Extract the [X, Y] coordinate from the center of the cell holding the provided text.  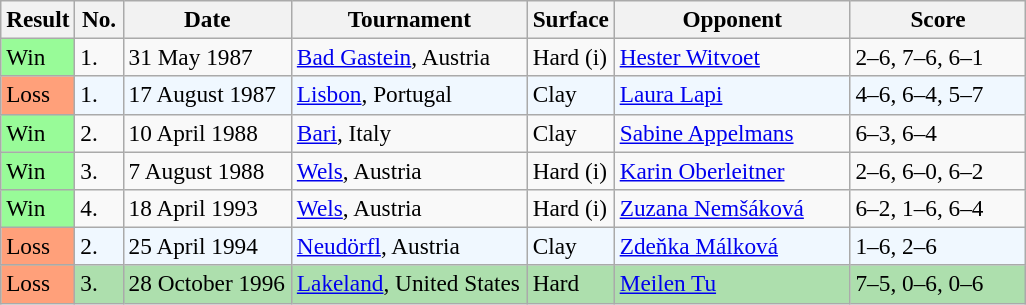
17 August 1987 [207, 95]
Neudörfl, Austria [409, 246]
Date [207, 19]
18 April 1993 [207, 208]
Laura Lapi [732, 95]
2–6, 6–0, 6–2 [938, 170]
Zdeňka Málková [732, 246]
Surface [570, 19]
4. [99, 208]
6–2, 1–6, 6–4 [938, 208]
10 April 1988 [207, 133]
28 October 1996 [207, 284]
Lakeland, United States [409, 284]
No. [99, 19]
Bari, Italy [409, 133]
Meilen Tu [732, 284]
Opponent [732, 19]
Hard [570, 284]
Hester Witvoet [732, 57]
31 May 1987 [207, 57]
1–6, 2–6 [938, 246]
4–6, 6–4, 5–7 [938, 95]
7 August 1988 [207, 170]
Lisbon, Portugal [409, 95]
25 April 1994 [207, 246]
Sabine Appelmans [732, 133]
Result [38, 19]
Bad Gastein, Austria [409, 57]
Karin Oberleitner [732, 170]
Score [938, 19]
Zuzana Nemšáková [732, 208]
6–3, 6–4 [938, 133]
7–5, 0–6, 0–6 [938, 284]
2–6, 7–6, 6–1 [938, 57]
Tournament [409, 19]
